For the text-containing cell, return its midpoint in (x, y) coordinate format. 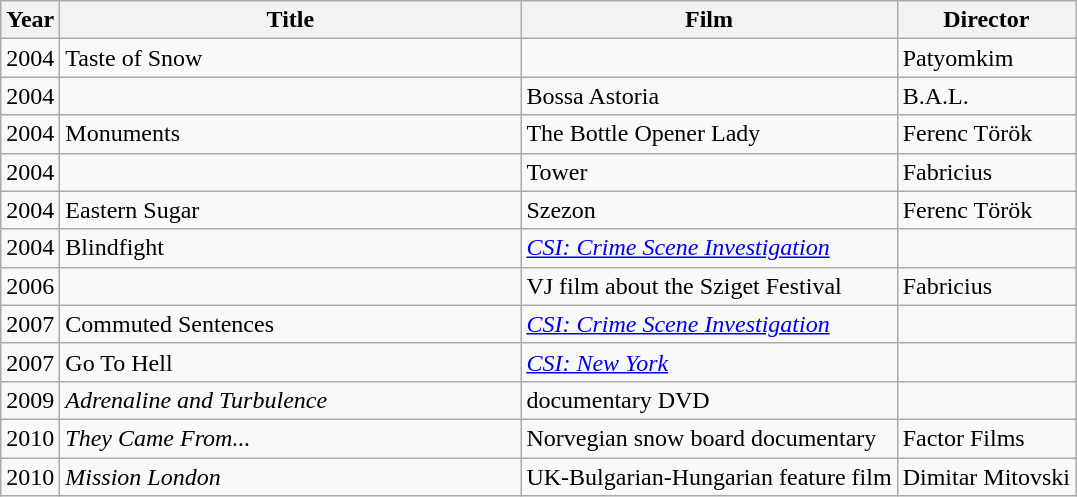
UK-Bulgarian-Hungarian feature film (709, 477)
Dimitar Mitovski (986, 477)
Blindfight (290, 248)
Go To Hell (290, 362)
Director (986, 20)
Patyomkim (986, 58)
documentary DVD (709, 400)
They Came From... (290, 438)
Mission London (290, 477)
Adrenaline and Turbulence (290, 400)
Szezon (709, 210)
Title (290, 20)
Bossa Astoria (709, 96)
Commuted Sentences (290, 324)
Year (30, 20)
Eastern Sugar (290, 210)
Tower (709, 172)
The Bottle Opener Lady (709, 134)
Film (709, 20)
Monuments (290, 134)
Taste of Snow (290, 58)
CSI: New York (709, 362)
Factor Films (986, 438)
2006 (30, 286)
2009 (30, 400)
B.A.L. (986, 96)
VJ film about the Sziget Festival (709, 286)
Norvegian snow board documentary (709, 438)
